Return (x, y) of the center of cell containing provided text 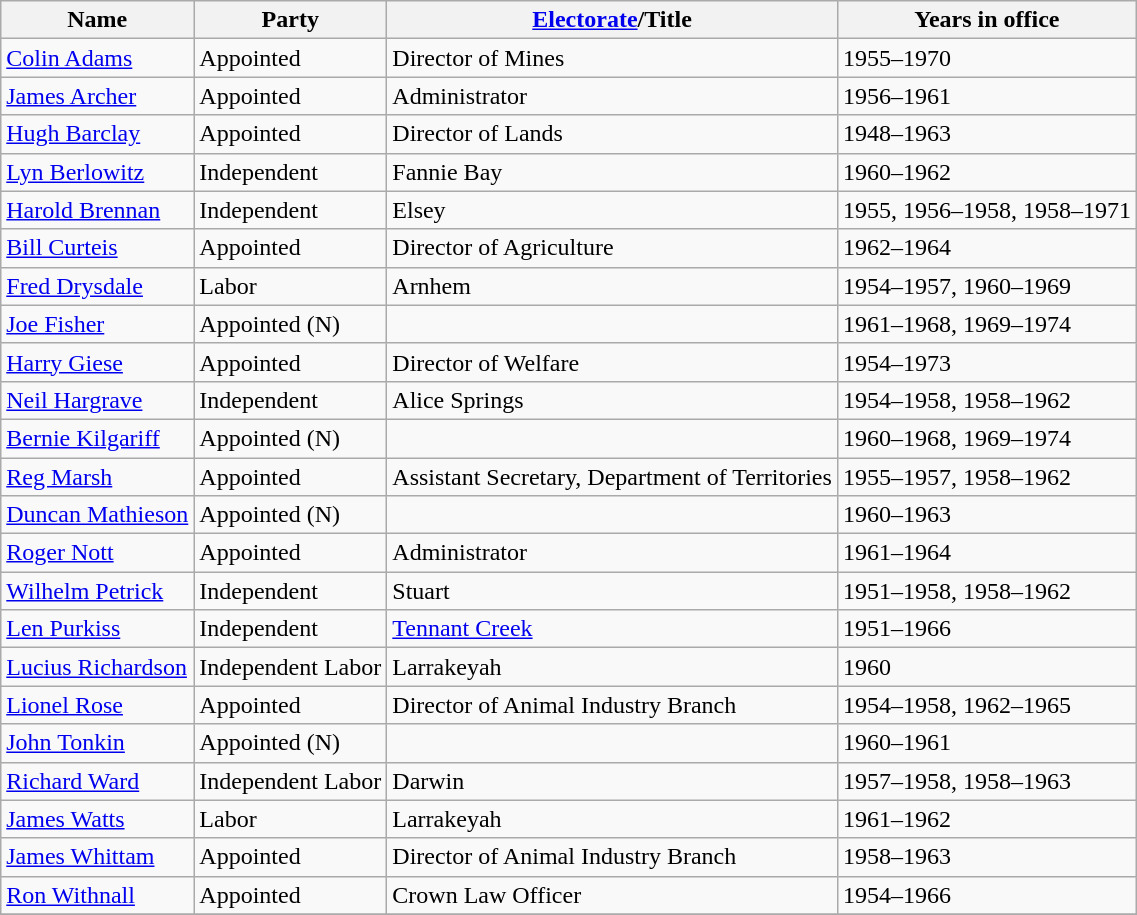
1960 (986, 667)
Crown Law Officer (612, 895)
Reg Marsh (98, 477)
Len Purkiss (98, 629)
Fred Drysdale (98, 286)
James Whittam (98, 857)
1961–1964 (986, 553)
1955, 1956–1958, 1958–1971 (986, 210)
1951–1958, 1958–1962 (986, 591)
1957–1958, 1958–1963 (986, 781)
Harold Brennan (98, 210)
Director of Mines (612, 58)
Alice Springs (612, 400)
Bernie Kilgariff (98, 438)
Director of Welfare (612, 362)
Assistant Secretary, Department of Territories (612, 477)
1954–1973 (986, 362)
Darwin (612, 781)
James Archer (98, 96)
1960–1962 (986, 172)
1954–1966 (986, 895)
1960–1961 (986, 743)
Elsey (612, 210)
Director of Lands (612, 134)
1958–1963 (986, 857)
1954–1958, 1958–1962 (986, 400)
Lionel Rose (98, 705)
1960–1968, 1969–1974 (986, 438)
Bill Curteis (98, 248)
Arnhem (612, 286)
Ron Withnall (98, 895)
1954–1958, 1962–1965 (986, 705)
Stuart (612, 591)
John Tonkin (98, 743)
1961–1962 (986, 819)
1948–1963 (986, 134)
James Watts (98, 819)
Harry Giese (98, 362)
1954–1957, 1960–1969 (986, 286)
1955–1970 (986, 58)
1962–1964 (986, 248)
Director of Agriculture (612, 248)
Neil Hargrave (98, 400)
Joe Fisher (98, 324)
Lucius Richardson (98, 667)
Duncan Mathieson (98, 515)
1960–1963 (986, 515)
Party (290, 20)
Tennant Creek (612, 629)
Richard Ward (98, 781)
Electorate/Title (612, 20)
1951–1966 (986, 629)
Name (98, 20)
1956–1961 (986, 96)
Wilhelm Petrick (98, 591)
Fannie Bay (612, 172)
1955–1957, 1958–1962 (986, 477)
Years in office (986, 20)
1961–1968, 1969–1974 (986, 324)
Colin Adams (98, 58)
Hugh Barclay (98, 134)
Lyn Berlowitz (98, 172)
Roger Nott (98, 553)
